For the text-containing cell, return its midpoint in [x, y] coordinate format. 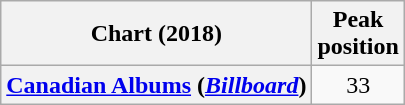
Canadian Albums (Billboard) [156, 85]
33 [358, 85]
Peakposition [358, 34]
Chart (2018) [156, 34]
